Search for the cell housing the specified text and yield its [x, y] center coordinate. 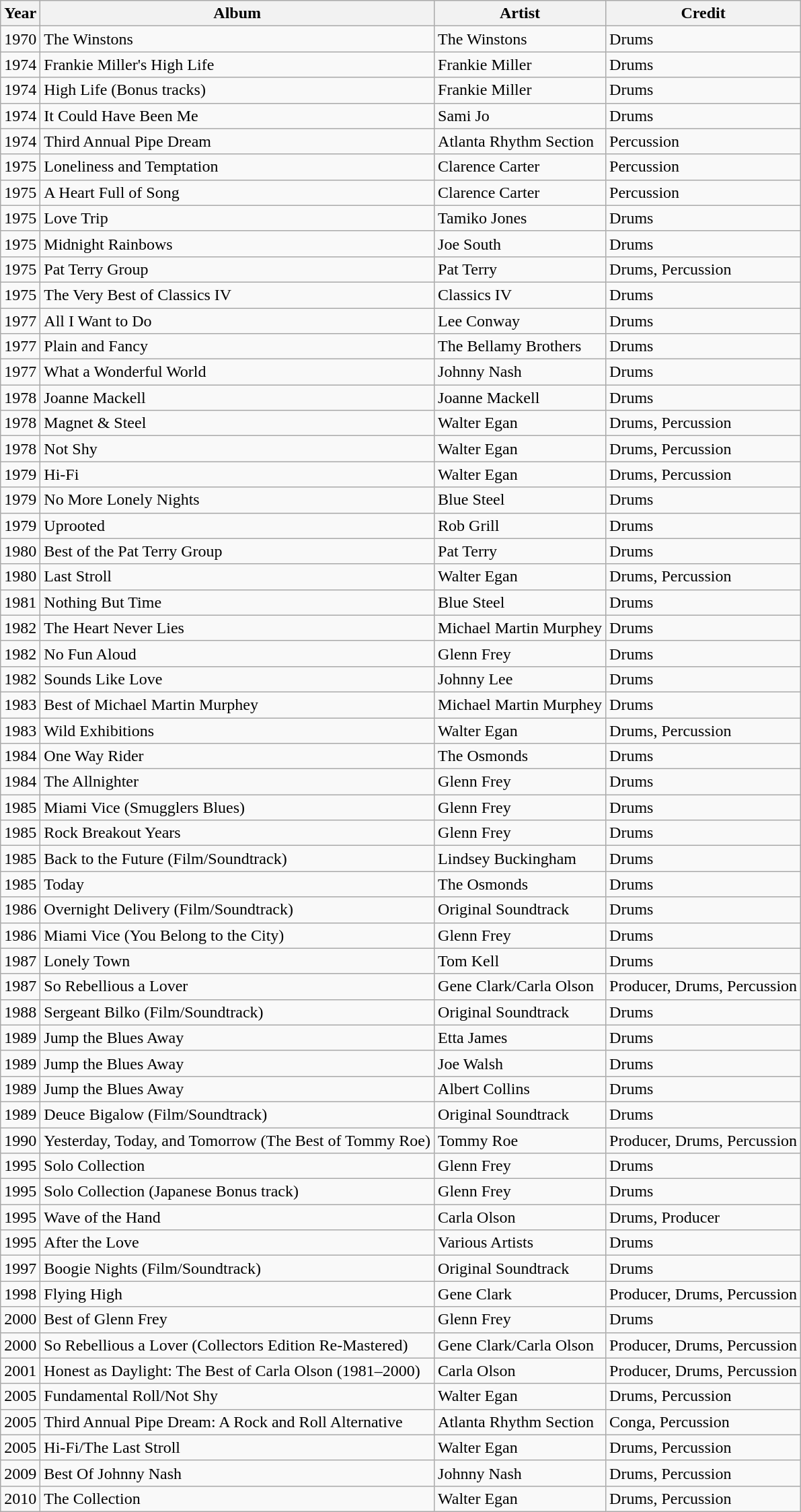
No Fun Aloud [237, 653]
Conga, Percussion [703, 1422]
Gene Clark [521, 1294]
1981 [20, 602]
Deuce Bigalow (Film/Soundtrack) [237, 1114]
Wave of the Hand [237, 1217]
The Very Best of Classics IV [237, 295]
What a Wonderful World [237, 372]
Overnight Delivery (Film/Soundtrack) [237, 910]
The Bellamy Brothers [521, 347]
No More Lonely Nights [237, 500]
2001 [20, 1371]
Classics IV [521, 295]
Uprooted [237, 526]
Miami Vice (You Belong to the City) [237, 935]
High Life (Bonus tracks) [237, 90]
A Heart Full of Song [237, 192]
Year [20, 13]
Not Shy [237, 449]
Rock Breakout Years [237, 833]
1997 [20, 1268]
It Could Have Been Me [237, 116]
Johnny Lee [521, 679]
Etta James [521, 1038]
Midnight Rainbows [237, 244]
Today [237, 884]
1988 [20, 1012]
Best of Michael Martin Murphey [237, 705]
All I Want to Do [237, 321]
1970 [20, 39]
Sounds Like Love [237, 679]
Hi-Fi [237, 474]
Frankie Miller's High Life [237, 65]
Hi-Fi/The Last Stroll [237, 1447]
Albert Collins [521, 1089]
Tommy Roe [521, 1141]
The Allnighter [237, 782]
Lee Conway [521, 321]
Joe South [521, 244]
Tom Kell [521, 961]
Best of Glenn Frey [237, 1320]
Flying High [237, 1294]
1998 [20, 1294]
Best of the Pat Terry Group [237, 551]
Artist [521, 13]
Lindsey Buckingham [521, 859]
Plain and Fancy [237, 347]
Solo Collection (Japanese Bonus track) [237, 1192]
Drums, Producer [703, 1217]
Honest as Daylight: The Best of Carla Olson (1981–2000) [237, 1371]
Nothing But Time [237, 602]
Credit [703, 13]
Love Trip [237, 218]
Wild Exhibitions [237, 730]
Solo Collection [237, 1166]
The Collection [237, 1499]
Rob Grill [521, 526]
Lonely Town [237, 961]
One Way Rider [237, 756]
Various Artists [521, 1243]
Back to the Future (Film/Soundtrack) [237, 859]
Magnet & Steel [237, 423]
2010 [20, 1499]
The Heart Never Lies [237, 628]
Best Of Johnny Nash [237, 1473]
Boogie Nights (Film/Soundtrack) [237, 1268]
Album [237, 13]
Pat Terry Group [237, 269]
Tamiko Jones [521, 218]
Third Annual Pipe Dream [237, 141]
So Rebellious a Lover (Collectors Edition Re-Mastered) [237, 1345]
Last Stroll [237, 577]
So Rebellious a Lover [237, 986]
Third Annual Pipe Dream: A Rock and Roll Alternative [237, 1422]
Yesterday, Today, and Tomorrow (The Best of Tommy Roe) [237, 1141]
Sergeant Bilko (Film/Soundtrack) [237, 1012]
Loneliness and Temptation [237, 167]
Fundamental Roll/Not Shy [237, 1396]
1990 [20, 1141]
Sami Jo [521, 116]
Joe Walsh [521, 1063]
After the Love [237, 1243]
Miami Vice (Smugglers Blues) [237, 807]
2009 [20, 1473]
